Return (x, y) of the center of cell containing provided text 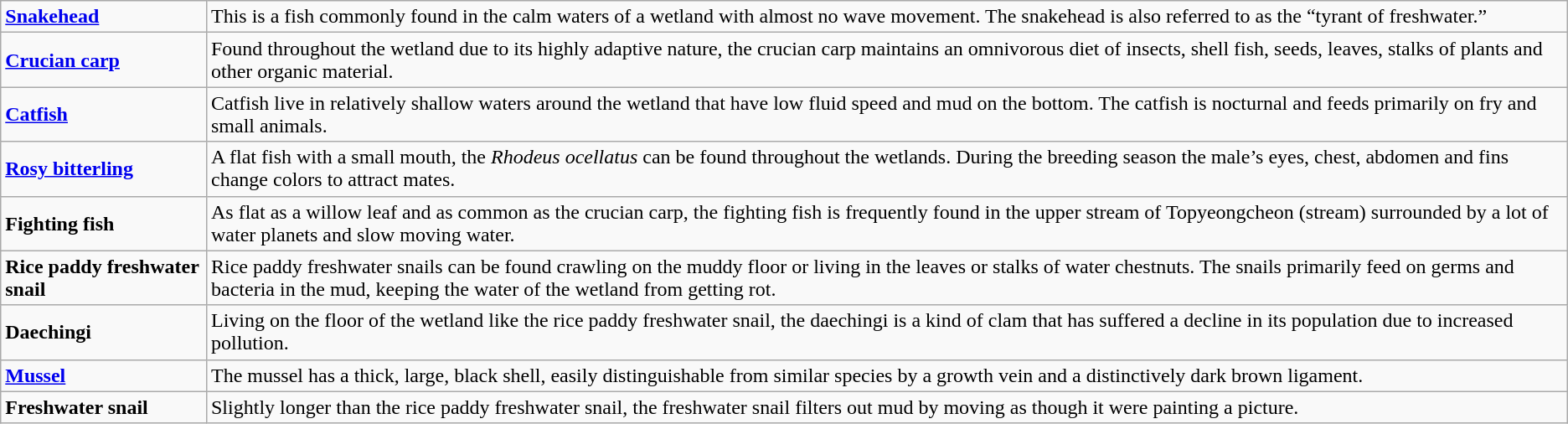
Slightly longer than the rice paddy freshwater snail, the freshwater snail filters out mud by moving as though it were painting a picture. (886, 407)
Mussel (104, 375)
Catfish (104, 114)
Rosy bitterling (104, 169)
Fighting fish (104, 223)
Snakehead (104, 17)
Crucian carp (104, 60)
Freshwater snail (104, 407)
Daechingi (104, 332)
Rice paddy freshwater snail (104, 278)
The mussel has a thick, large, black shell, easily distinguishable from similar species by a growth vein and a distinctively dark brown ligament. (886, 375)
